Determine the (x, y) coordinate at the center of the cell enclosing the given text.  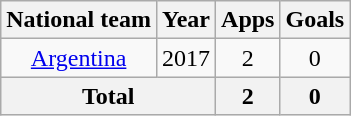
Goals (315, 20)
2017 (186, 58)
Apps (248, 20)
Argentina (79, 58)
National team (79, 20)
Year (186, 20)
Total (108, 96)
